Return (X, Y) of the center of cell containing provided text 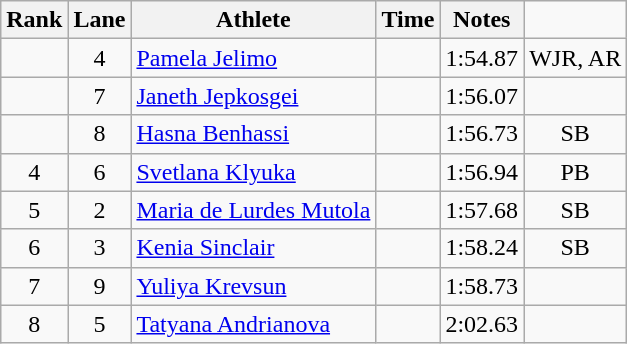
1:58.73 (482, 286)
9 (100, 286)
Notes (482, 20)
Pamela Jelimo (254, 58)
Tatyana Andrianova (254, 324)
Lane (100, 20)
3 (100, 248)
1:54.87 (482, 58)
WJR, AR (576, 58)
1:58.24 (482, 248)
Hasna Benhassi (254, 134)
Janeth Jepkosgei (254, 96)
Kenia Sinclair (254, 248)
Time (408, 20)
Svetlana Klyuka (254, 172)
1:56.07 (482, 96)
Rank (34, 20)
2:02.63 (482, 324)
1:56.94 (482, 172)
Athlete (254, 20)
Yuliya Krevsun (254, 286)
PB (576, 172)
1:57.68 (482, 210)
1:56.73 (482, 134)
2 (100, 210)
Maria de Lurdes Mutola (254, 210)
